Output the [x, y] coordinate of the center of the cell containing the given text.  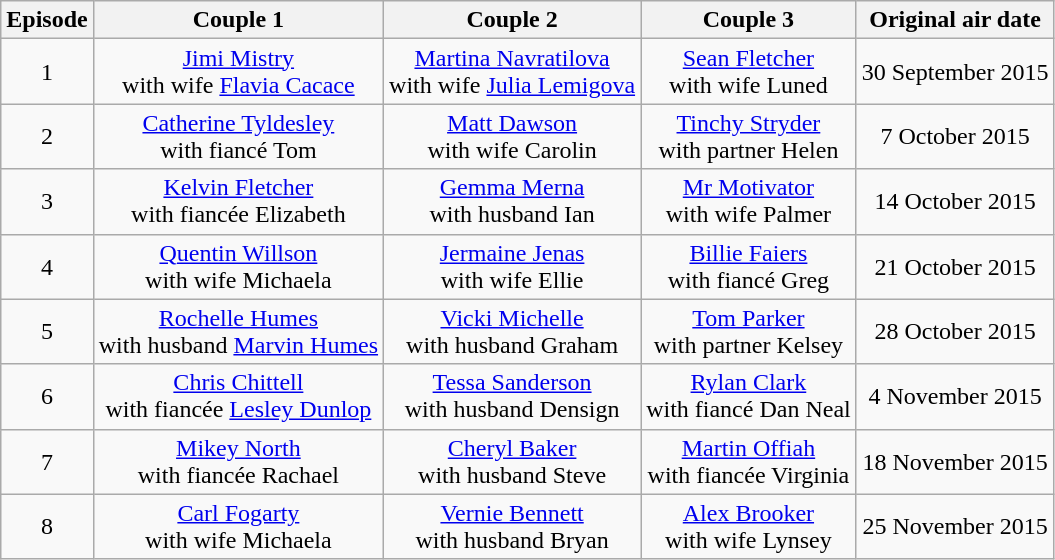
Gemma Mernawith husband Ian [512, 202]
Chris Chittellwith fiancée Lesley Dunlop [238, 396]
25 November 2015 [955, 526]
3 [47, 202]
6 [47, 396]
Martina Navratilovawith wife Julia Lemigova [512, 72]
Tinchy Stryderwith partner Helen [749, 136]
Rylan Clarkwith fiancé Dan Neal [749, 396]
Couple 3 [749, 20]
8 [47, 526]
Jermaine Jenaswith wife Ellie [512, 266]
Alex Brookerwith wife Lynsey [749, 526]
Tom Parkerwith partner Kelsey [749, 332]
Matt Dawsonwith wife Carolin [512, 136]
Vicki Michellewith husband Graham [512, 332]
4 November 2015 [955, 396]
Kelvin Fletcherwith fiancée Elizabeth [238, 202]
Sean Fletcherwith wife Luned [749, 72]
7 [47, 462]
Cheryl Bakerwith husband Steve [512, 462]
4 [47, 266]
2 [47, 136]
Tessa Sandersonwith husband Densign [512, 396]
Episode [47, 20]
14 October 2015 [955, 202]
5 [47, 332]
21 October 2015 [955, 266]
30 September 2015 [955, 72]
Martin Offiahwith fiancée Virginia [749, 462]
1 [47, 72]
Carl Fogartywith wife Michaela [238, 526]
Catherine Tyldesleywith fiancé Tom [238, 136]
Quentin Willsonwith wife Michaela [238, 266]
7 October 2015 [955, 136]
Mr Motivatorwith wife Palmer [749, 202]
18 November 2015 [955, 462]
Mikey Northwith fiancée Rachael [238, 462]
Original air date [955, 20]
Couple 2 [512, 20]
Jimi Mistrywith wife Flavia Cacace [238, 72]
Billie Faierswith fiancé Greg [749, 266]
Vernie Bennettwith husband Bryan [512, 526]
Couple 1 [238, 20]
28 October 2015 [955, 332]
Rochelle Humeswith husband Marvin Humes [238, 332]
